Identify which cell holds the provided text, then report its (X, Y) central coordinate. 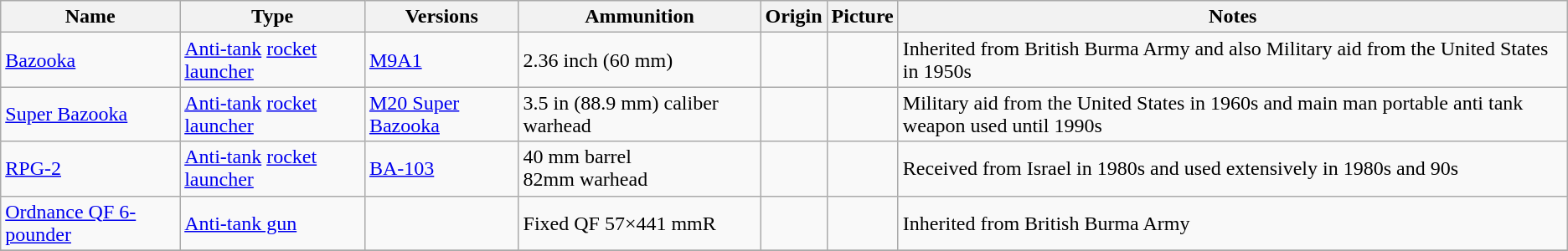
Anti-tank gun (273, 223)
Ammunition (640, 17)
Ordnance QF 6-pounder (90, 223)
3.5 in (88.9 mm) caliber warhead (640, 114)
BA-103 (441, 169)
Military aid from the United States in 1960s and main man portable anti tank weapon used until 1990s (1233, 114)
Type (273, 17)
M9A1 (441, 60)
RPG-2 (90, 169)
Inherited from British Burma Army and also Military aid from the United States in 1950s (1233, 60)
Fixed QF 57×441 mmR (640, 223)
Super Bazooka (90, 114)
M20 Super Bazooka (441, 114)
Notes (1233, 17)
Bazooka (90, 60)
40 mm barrel82mm warhead (640, 169)
Name (90, 17)
Picture (863, 17)
Versions (441, 17)
Origin (794, 17)
Received from Israel in 1980s and used extensively in 1980s and 90s (1233, 169)
Inherited from British Burma Army (1233, 223)
2.36 inch (60 mm) (640, 60)
